Return (X, Y) of the center of cell containing provided text 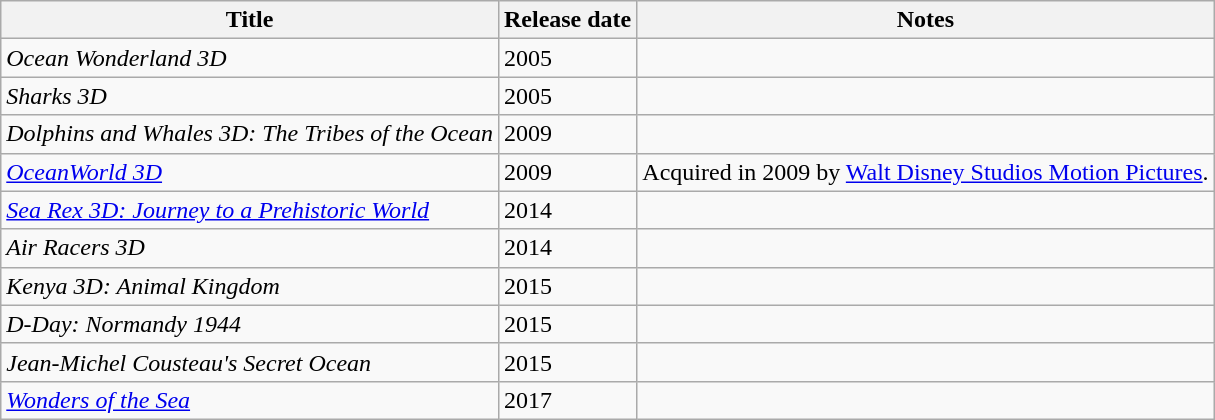
Sea Rex 3D: Journey to a Prehistoric World (250, 210)
Air Racers 3D (250, 248)
Ocean Wonderland 3D (250, 58)
2017 (567, 400)
D-Day: Normandy 1944 (250, 324)
Release date (567, 20)
Notes (926, 20)
Kenya 3D: Animal Kingdom (250, 286)
Jean-Michel Cousteau's Secret Ocean (250, 362)
Dolphins and Whales 3D: The Tribes of the Ocean (250, 134)
Title (250, 20)
Acquired in 2009 by Walt Disney Studios Motion Pictures. (926, 172)
Sharks 3D (250, 96)
OceanWorld 3D (250, 172)
Wonders of the Sea (250, 400)
